Return [X, Y] of the center of cell containing provided text 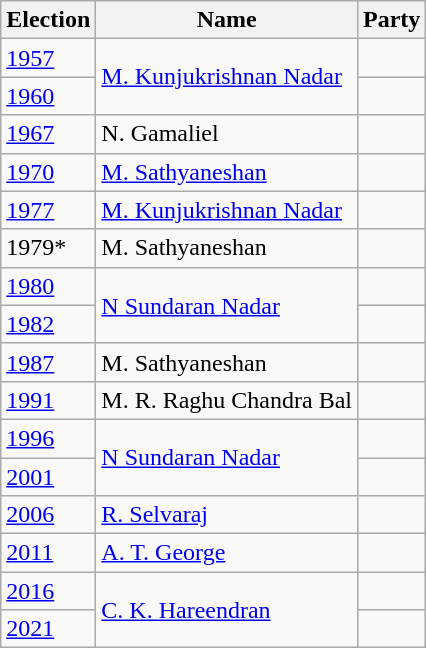
1977 [48, 210]
1960 [48, 96]
1982 [48, 324]
2001 [48, 477]
N. Gamaliel [227, 134]
R. Selvaraj [227, 515]
1970 [48, 172]
A. T. George [227, 553]
1967 [48, 134]
M. R. Raghu Chandra Bal [227, 400]
1979* [48, 248]
C. K. Hareendran [227, 610]
2021 [48, 629]
Election [48, 20]
Party [392, 20]
1991 [48, 400]
Name [227, 20]
2006 [48, 515]
2011 [48, 553]
1957 [48, 58]
1987 [48, 362]
1996 [48, 438]
1980 [48, 286]
2016 [48, 591]
